From the cell containing the given text, extract its center point as (X, Y) coordinate. 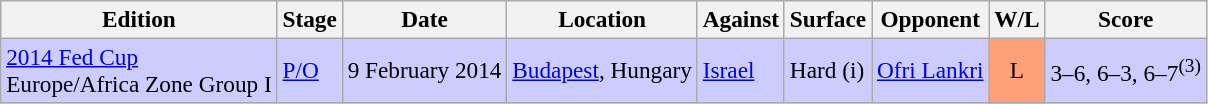
P/O (310, 70)
Edition (139, 19)
Israel (740, 70)
Budapest, Hungary (602, 70)
W/L (1017, 19)
Opponent (930, 19)
2014 Fed Cup Europe/Africa Zone Group I (139, 70)
Ofri Lankri (930, 70)
Location (602, 19)
Against (740, 19)
Date (424, 19)
Stage (310, 19)
Score (1126, 19)
Hard (i) (828, 70)
9 February 2014 (424, 70)
Surface (828, 19)
L (1017, 70)
3–6, 6–3, 6–7(3) (1126, 70)
